Extract the (X, Y) coordinate from the center of the cell holding the provided text.  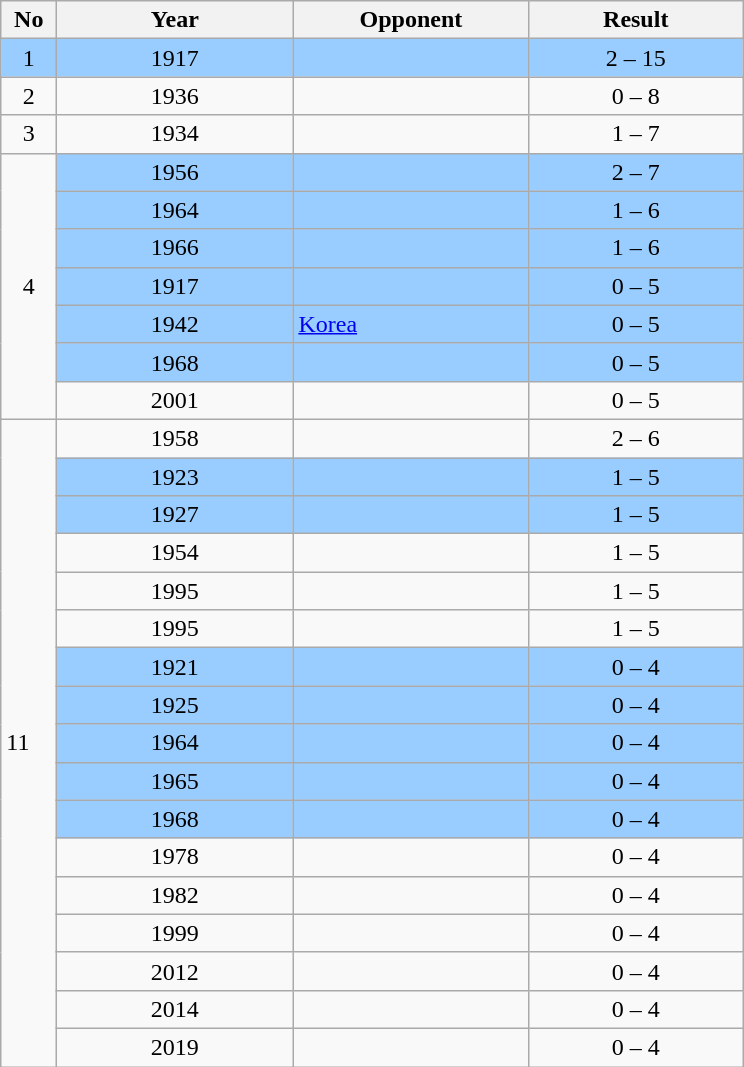
3 (29, 134)
1942 (175, 324)
1978 (175, 857)
1936 (175, 96)
1927 (175, 515)
2 (29, 96)
1954 (175, 553)
2 – 6 (636, 438)
Korea (411, 324)
1956 (175, 172)
1 (29, 58)
1999 (175, 933)
1982 (175, 895)
2014 (175, 1009)
1925 (175, 705)
2 – 15 (636, 58)
1934 (175, 134)
1 – 7 (636, 134)
Year (175, 20)
Result (636, 20)
2001 (175, 400)
1965 (175, 781)
1966 (175, 248)
1958 (175, 438)
Opponent (411, 20)
1921 (175, 667)
2012 (175, 971)
No (29, 20)
2 – 7 (636, 172)
0 – 8 (636, 96)
2019 (175, 1047)
11 (29, 742)
4 (29, 286)
1923 (175, 477)
